Provide the (x, y) coordinate of the cell's center where the given text is located.  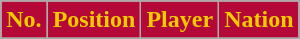
No. (24, 20)
Nation (259, 20)
Player (180, 20)
Position (94, 20)
